Find where the given text appears and provide that cell's center as [X, Y] coordinate. 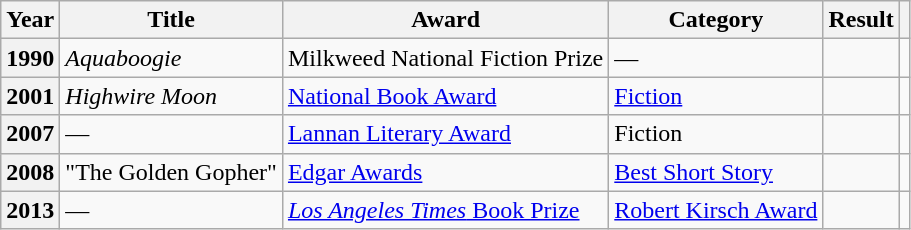
Best Short Story [716, 172]
Lannan Literary Award [445, 134]
National Book Award [445, 96]
Year [30, 20]
Edgar Awards [445, 172]
Category [716, 20]
1990 [30, 58]
Milkweed National Fiction Prize [445, 58]
Robert Kirsch Award [716, 210]
Result [861, 20]
Aquaboogie [172, 58]
2013 [30, 210]
Highwire Moon [172, 96]
Award [445, 20]
"The Golden Gopher" [172, 172]
2001 [30, 96]
Los Angeles Times Book Prize [445, 210]
Title [172, 20]
2008 [30, 172]
2007 [30, 134]
